Find where the given text appears and provide that cell's center as (X, Y) coordinate. 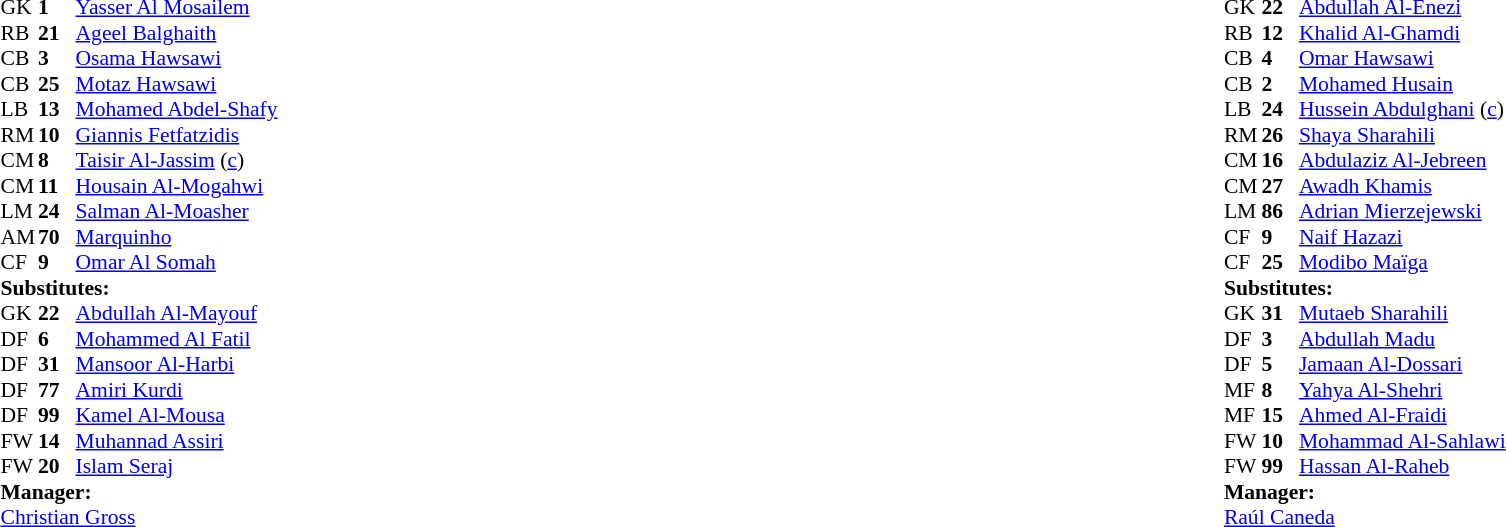
Kamel Al-Mousa (177, 415)
Giannis Fetfatzidis (177, 135)
Islam Seraj (177, 467)
26 (1280, 135)
Omar Hawsawi (1402, 59)
6 (57, 339)
20 (57, 467)
12 (1280, 33)
Hussein Abdulghani (c) (1402, 109)
Mohamed Husain (1402, 84)
Abdullah Al-Mayouf (177, 313)
Mansoor Al-Harbi (177, 365)
Marquinho (177, 237)
Abdullah Madu (1402, 339)
13 (57, 109)
14 (57, 441)
Naif Hazazi (1402, 237)
Awadh Khamis (1402, 186)
Motaz Hawsawi (177, 84)
Shaya Sharahili (1402, 135)
Ahmed Al-Fraidi (1402, 415)
Jamaan Al-Dossari (1402, 365)
86 (1280, 211)
Modibo Maïga (1402, 263)
Mohammad Al-Sahlawi (1402, 441)
Mutaeb Sharahili (1402, 313)
21 (57, 33)
Khalid Al-Ghamdi (1402, 33)
Osama Hawsawi (177, 59)
Salman Al-Moasher (177, 211)
Amiri Kurdi (177, 390)
4 (1280, 59)
15 (1280, 415)
Adrian Mierzejewski (1402, 211)
70 (57, 237)
Taisir Al-Jassim (c) (177, 161)
Ageel Balghaith (177, 33)
Mohamed Abdel-Shafy (177, 109)
2 (1280, 84)
AM (19, 237)
Omar Al Somah (177, 263)
Mohammed Al Fatil (177, 339)
Yahya Al-Shehri (1402, 390)
Housain Al-Mogahwi (177, 186)
22 (57, 313)
77 (57, 390)
5 (1280, 365)
11 (57, 186)
16 (1280, 161)
27 (1280, 186)
Muhannad Assiri (177, 441)
Abdulaziz Al-Jebreen (1402, 161)
Hassan Al-Raheb (1402, 467)
